Output the [X, Y] coordinate of the center of the cell containing the given text.  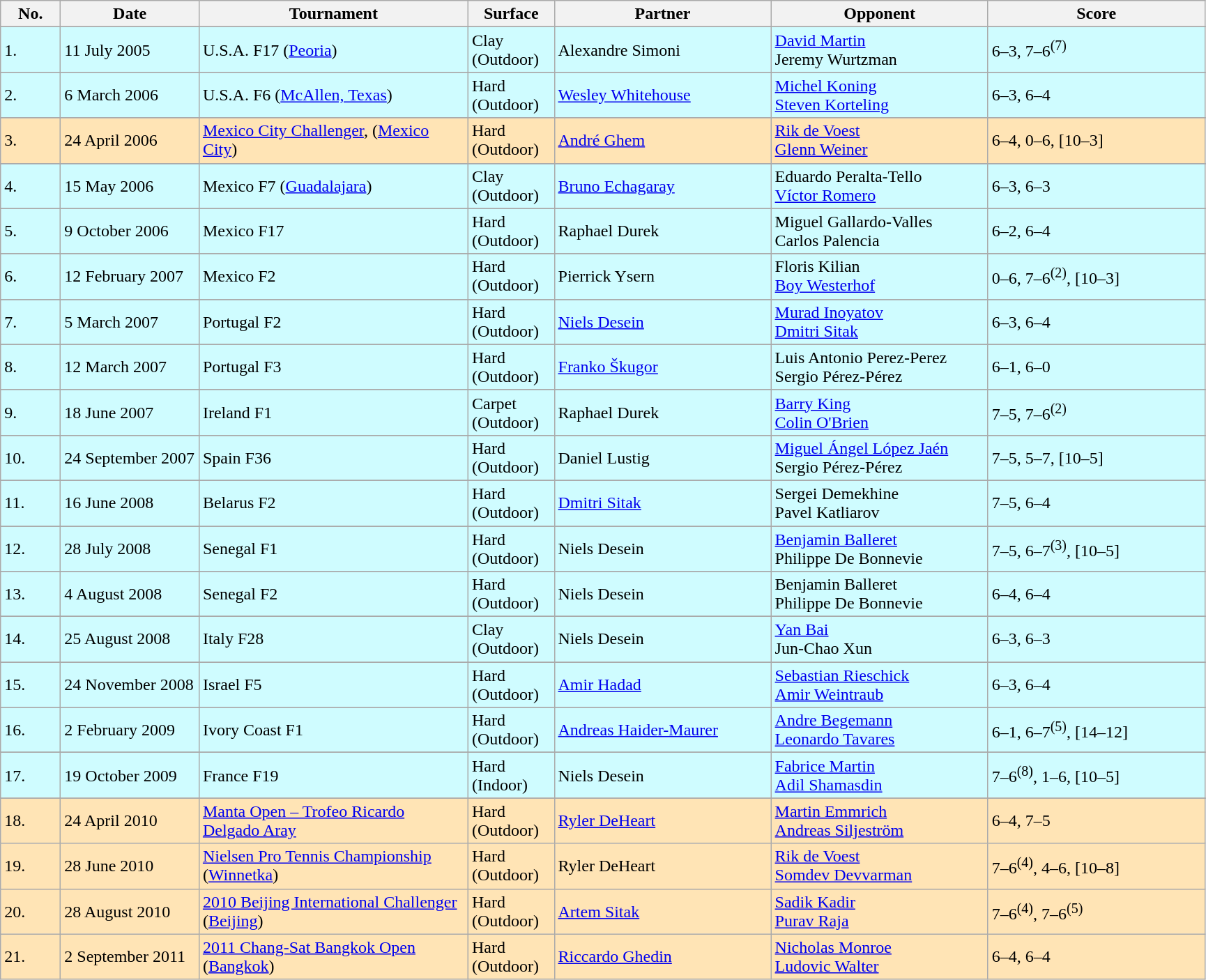
6. [31, 276]
14. [31, 640]
7–6(4), 4–6, [10–8] [1096, 866]
Rik de Voest Glenn Weiner [880, 141]
Carpet (Outdoor) [511, 413]
21. [31, 956]
4 August 2008 [130, 594]
Manta Open – Trofeo Ricardo Delgado Aray [333, 821]
Italy F28 [333, 640]
6–1, 6–7(5), [14–12] [1096, 730]
Score [1096, 14]
1. [31, 50]
9 October 2006 [130, 231]
Ivory Coast F1 [333, 730]
18. [31, 821]
Wesley Whitehouse [662, 95]
Date [130, 14]
15 May 2006 [130, 185]
Miguel Gallardo-Valles Carlos Palencia [880, 231]
Bruno Echagaray [662, 185]
6–2, 6–4 [1096, 231]
24 November 2008 [130, 684]
Mexico City Challenger, (Mexico City) [333, 141]
25 August 2008 [130, 640]
2. [31, 95]
7–5, 6–7(3), [10–5] [1096, 548]
Murad Inoyatov Dmitri Sitak [880, 322]
6–3, 7–6(7) [1096, 50]
7–6(4), 7–6(5) [1096, 912]
10. [31, 457]
7–5, 6–4 [1096, 503]
Opponent [880, 14]
Sergei Demekhine Pavel Katliarov [880, 503]
5 March 2007 [130, 322]
Mexico F2 [333, 276]
Partner [662, 14]
7. [31, 322]
12 February 2007 [130, 276]
0–6, 7–6(2), [10–3] [1096, 276]
Senegal F2 [333, 594]
20. [31, 912]
Rik de Voest Somdev Devvarman [880, 866]
Hard (Indoor) [511, 775]
Portugal F3 [333, 367]
Barry King Colin O'Brien [880, 413]
2010 Beijing International Challenger (Beijing) [333, 912]
16 June 2008 [130, 503]
Nicholas Monroe Ludovic Walter [880, 956]
11 July 2005 [130, 50]
28 August 2010 [130, 912]
Ireland F1 [333, 413]
2 September 2011 [130, 956]
6 March 2006 [130, 95]
Israel F5 [333, 684]
12. [31, 548]
No. [31, 14]
Floris Kilian Boy Westerhof [880, 276]
Portugal F2 [333, 322]
Fabrice Martin Adil Shamasdin [880, 775]
Franko Škugor [662, 367]
19 October 2009 [130, 775]
6–4, 0–6, [10–3] [1096, 141]
Miguel Ángel López Jaén Sergio Pérez-Pérez [880, 457]
11. [31, 503]
7–5, 5–7, [10–5] [1096, 457]
Amir Hadad [662, 684]
Luis Antonio Perez-Perez Sergio Pérez-Pérez [880, 367]
Sadik Kadir Purav Raja [880, 912]
U.S.A. F6 (McAllen, Texas) [333, 95]
David Martin Jeremy Wurtzman [880, 50]
Riccardo Ghedin [662, 956]
6–1, 6–0 [1096, 367]
24 September 2007 [130, 457]
8. [31, 367]
Eduardo Peralta-Tello Víctor Romero [880, 185]
Alexandre Simoni [662, 50]
Yan Bai Jun-Chao Xun [880, 640]
6–4, 7–5 [1096, 821]
Daniel Lustig [662, 457]
3. [31, 141]
Spain F36 [333, 457]
28 June 2010 [130, 866]
28 July 2008 [130, 548]
Nielsen Pro Tennis Championship (Winnetka) [333, 866]
18 June 2007 [130, 413]
7–5, 7–6(2) [1096, 413]
Andre Begemann Leonardo Tavares [880, 730]
Tournament [333, 14]
U.S.A. F17 (Peoria) [333, 50]
Martin Emmrich Andreas Siljeström [880, 821]
Dmitri Sitak [662, 503]
16. [31, 730]
5. [31, 231]
7–6(8), 1–6, [10–5] [1096, 775]
15. [31, 684]
Andreas Haider-Maurer [662, 730]
19. [31, 866]
France F19 [333, 775]
Senegal F1 [333, 548]
André Ghem [662, 141]
13. [31, 594]
2 February 2009 [130, 730]
Mexico F7 (Guadalajara) [333, 185]
24 April 2006 [130, 141]
Artem Sitak [662, 912]
24 April 2010 [130, 821]
Sebastian Rieschick Amir Weintraub [880, 684]
12 March 2007 [130, 367]
9. [31, 413]
Belarus F2 [333, 503]
17. [31, 775]
Surface [511, 14]
Michel Koning Steven Korteling [880, 95]
Mexico F17 [333, 231]
2011 Chang-Sat Bangkok Open (Bangkok) [333, 956]
Pierrick Ysern [662, 276]
4. [31, 185]
